Provide the [x, y] coordinate of the cell's center where the given text is located.  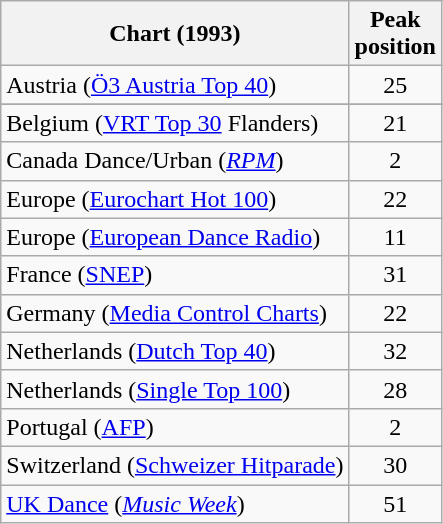
France (SNEP) [175, 275]
Portugal (AFP) [175, 427]
Netherlands (Single Top 100) [175, 389]
Canada Dance/Urban (RPM) [175, 161]
Europe (Eurochart Hot 100) [175, 199]
11 [395, 237]
Europe (European Dance Radio) [175, 237]
30 [395, 465]
31 [395, 275]
Switzerland (Schweizer Hitparade) [175, 465]
25 [395, 85]
Chart (1993) [175, 34]
28 [395, 389]
UK Dance (Music Week) [175, 503]
Peakposition [395, 34]
Belgium (VRT Top 30 Flanders) [175, 123]
Austria (Ö3 Austria Top 40) [175, 85]
21 [395, 123]
32 [395, 351]
Netherlands (Dutch Top 40) [175, 351]
51 [395, 503]
Germany (Media Control Charts) [175, 313]
